Return (X, Y) of the center of cell containing provided text 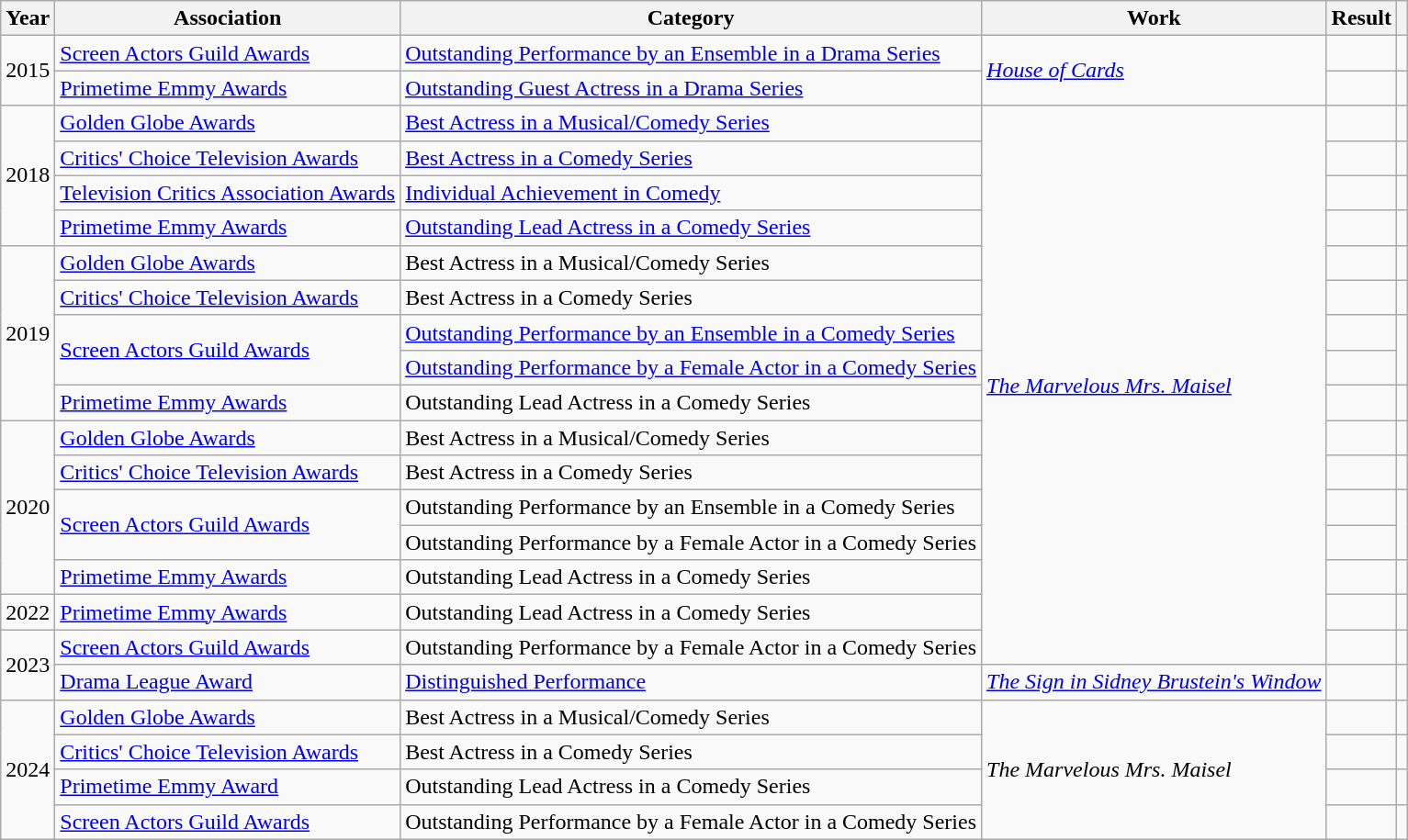
2020 (28, 508)
Category (691, 18)
Work (1155, 18)
Year (28, 18)
2019 (28, 332)
2022 (28, 612)
Outstanding Performance by an Ensemble in a Drama Series (691, 53)
Outstanding Guest Actress in a Drama Series (691, 88)
2018 (28, 175)
2024 (28, 769)
Primetime Emmy Award (228, 787)
Distinguished Performance (691, 682)
The Sign in Sidney Brustein's Window (1155, 682)
2023 (28, 665)
Television Critics Association Awards (228, 193)
2015 (28, 71)
Drama League Award (228, 682)
Association (228, 18)
House of Cards (1155, 71)
Result (1361, 18)
Individual Achievement in Comedy (691, 193)
